Locate the cell with the specified text and output its (x, y) center coordinate. 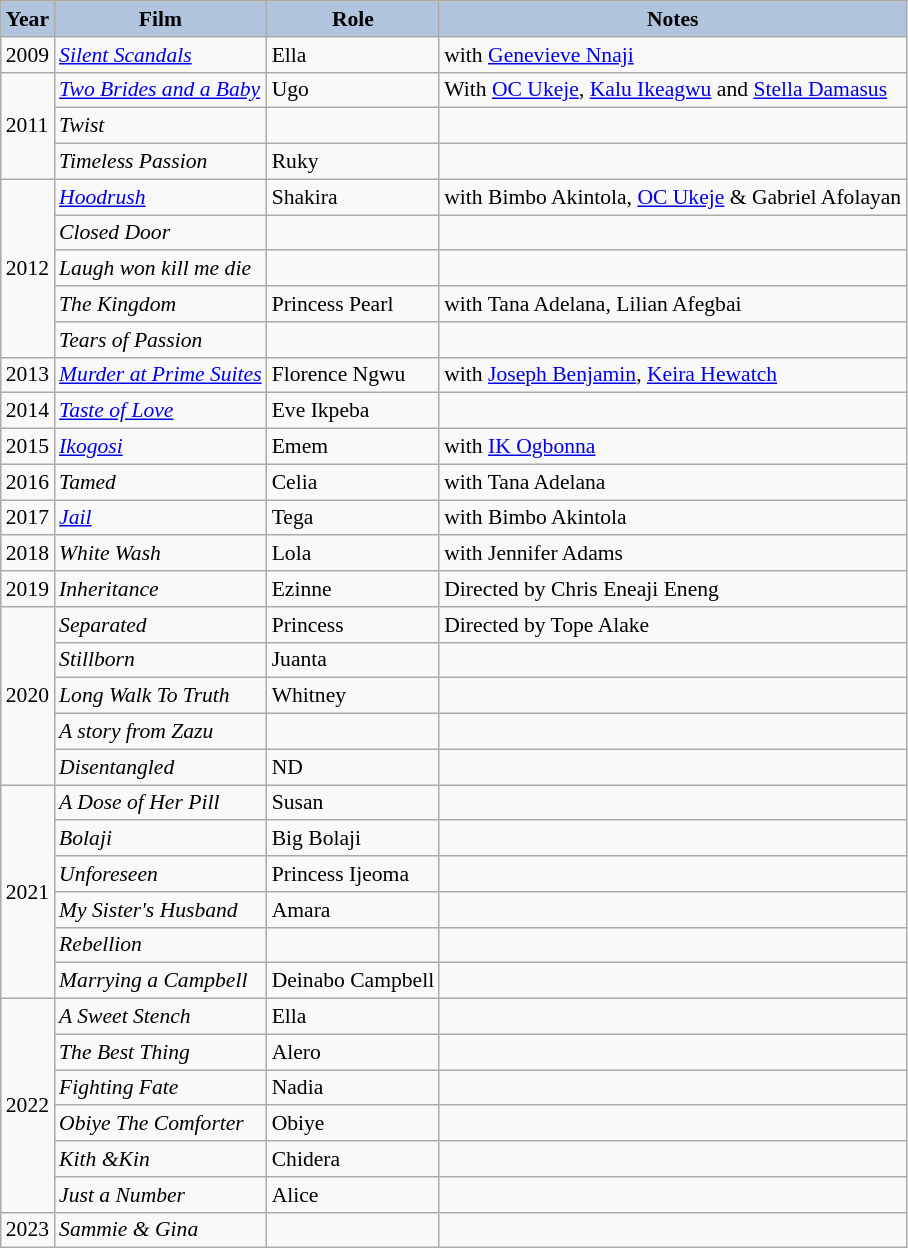
The Kingdom (160, 304)
Kith &Kin (160, 1159)
Twist (160, 126)
Hoodrush (160, 197)
Florence Ngwu (354, 375)
2014 (28, 411)
Obiye The Comforter (160, 1124)
2011 (28, 126)
Tega (354, 518)
Princess Pearl (354, 304)
Directed by Tope Alake (672, 625)
Eve Ikpeba (354, 411)
Laugh won kill me die (160, 269)
Chidera (354, 1159)
Amara (354, 910)
Obiye (354, 1124)
2012 (28, 268)
Closed Door (160, 233)
Film (160, 19)
2019 (28, 589)
Princess (354, 625)
ND (354, 767)
Lola (354, 554)
Taste of Love (160, 411)
Shakira (354, 197)
The Best Thing (160, 1052)
Rebellion (160, 945)
2016 (28, 482)
Just a Number (160, 1195)
Ruky (354, 162)
A Dose of Her Pill (160, 803)
Ezinne (354, 589)
Role (354, 19)
2018 (28, 554)
with Bimbo Akintola (672, 518)
Disentangled (160, 767)
With OC Ukeje, Kalu Ikeagwu and Stella Damasus (672, 90)
Year (28, 19)
with Jennifer Adams (672, 554)
with Bimbo Akintola, OC Ukeje & Gabriel Afolayan (672, 197)
Unforeseen (160, 874)
My Sister's Husband (160, 910)
Marrying a Campbell (160, 981)
Jail (160, 518)
Directed by Chris Eneaji Eneng (672, 589)
A story from Zazu (160, 732)
2017 (28, 518)
A Sweet Stench (160, 1017)
2009 (28, 55)
Whitney (354, 696)
Stillborn (160, 660)
Nadia (354, 1088)
Silent Scandals (160, 55)
Ugo (354, 90)
Two Brides and a Baby (160, 90)
Long Walk To Truth (160, 696)
with Tana Adelana, Lilian Afegbai (672, 304)
with IK Ogbonna (672, 447)
Alero (354, 1052)
Big Bolaji (354, 839)
Tears of Passion (160, 340)
2022 (28, 1106)
2013 (28, 375)
Separated (160, 625)
Princess Ijeoma (354, 874)
Susan (354, 803)
Emem (354, 447)
Alice (354, 1195)
Deinabo Campbell (354, 981)
2021 (28, 892)
Inheritance (160, 589)
Celia (354, 482)
Juanta (354, 660)
with Genevieve Nnaji (672, 55)
Bolaji (160, 839)
Timeless Passion (160, 162)
Sammie & Gina (160, 1230)
White Wash (160, 554)
Tamed (160, 482)
Ikogosi (160, 447)
2023 (28, 1230)
Fighting Fate (160, 1088)
2015 (28, 447)
with Tana Adelana (672, 482)
Notes (672, 19)
with Joseph Benjamin, Keira Hewatch (672, 375)
2020 (28, 696)
Murder at Prime Suites (160, 375)
